Detect which cell encompasses the target text, then output its (x, y) center coordinate. 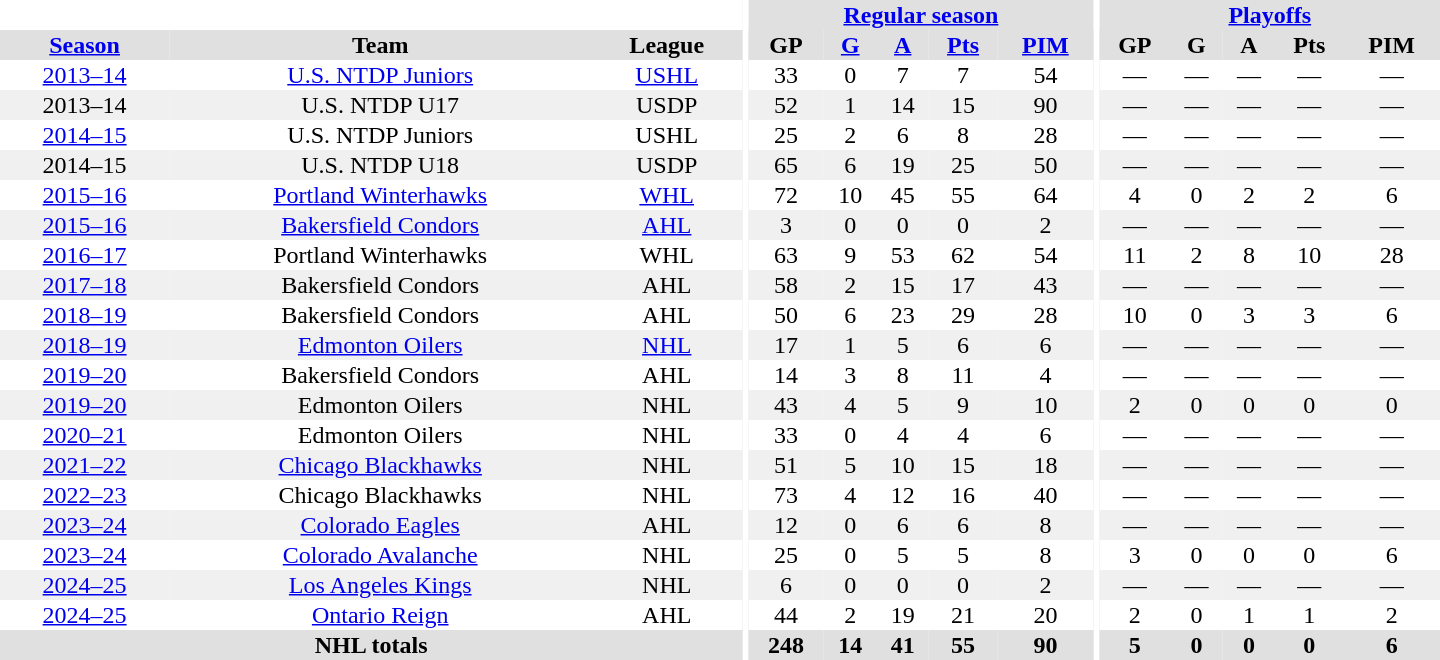
Ontario Reign (380, 615)
63 (786, 255)
51 (786, 465)
40 (1046, 495)
Playoffs (1270, 15)
2020–21 (84, 435)
58 (786, 285)
Season (84, 45)
72 (786, 195)
41 (902, 645)
29 (963, 315)
20 (1046, 615)
18 (1046, 465)
65 (786, 165)
Colorado Avalanche (380, 555)
45 (902, 195)
NHL totals (371, 645)
Colorado Eagles (380, 525)
64 (1046, 195)
U.S. NTDP U17 (380, 105)
2021–22 (84, 465)
23 (902, 315)
62 (963, 255)
53 (902, 255)
League (666, 45)
2022–23 (84, 495)
21 (963, 615)
2016–17 (84, 255)
73 (786, 495)
Regular season (921, 15)
16 (963, 495)
52 (786, 105)
Los Angeles Kings (380, 585)
U.S. NTDP U18 (380, 165)
248 (786, 645)
2017–18 (84, 285)
Team (380, 45)
44 (786, 615)
